Pinpoint the cell where the given text exists, returning its (X, Y) midpoint coordinate. 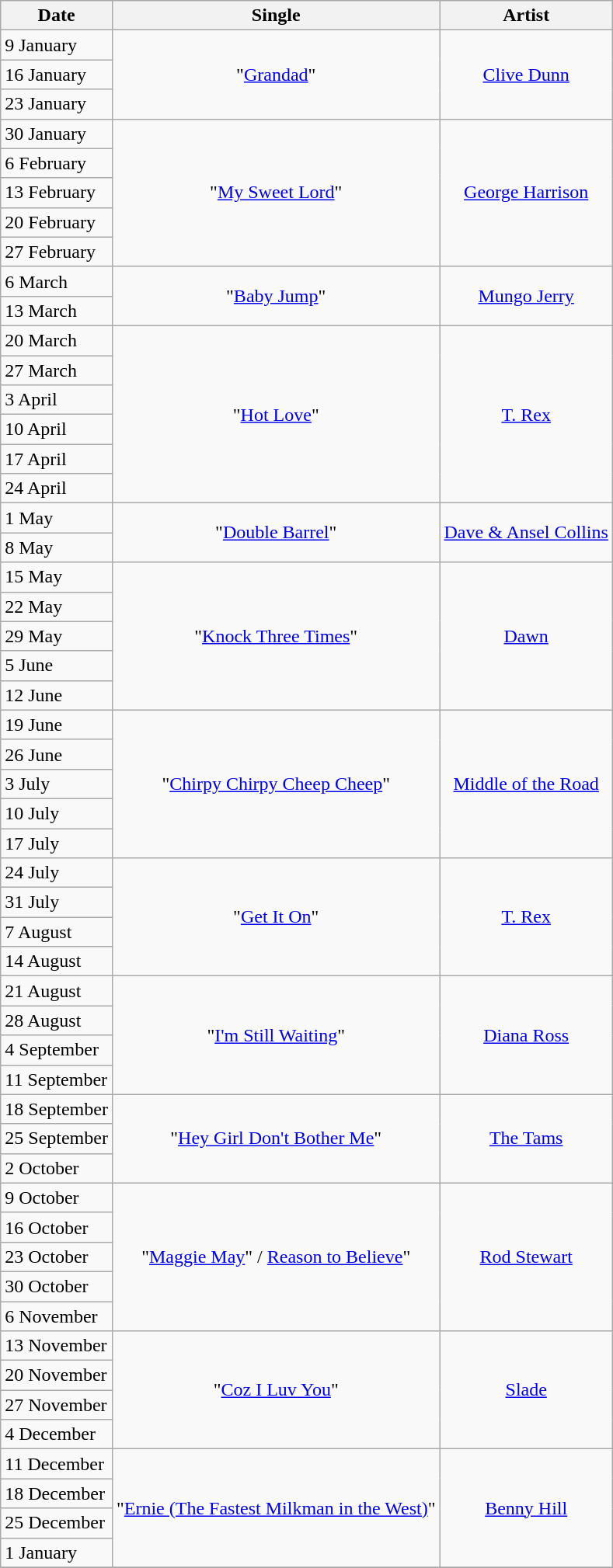
23 October (57, 1257)
22 May (57, 607)
20 November (57, 1375)
28 August (57, 1020)
Middle of the Road (526, 784)
15 May (57, 577)
24 July (57, 873)
4 September (57, 1050)
29 May (57, 636)
"Get It On" (276, 917)
17 July (57, 843)
18 December (57, 1493)
"Hey Girl Don't Bother Me" (276, 1139)
1 January (57, 1552)
"Chirpy Chirpy Cheep Cheep" (276, 784)
10 July (57, 813)
16 January (57, 75)
Diana Ross (526, 1035)
19 June (57, 725)
Single (276, 16)
"Knock Three Times" (276, 636)
2 October (57, 1168)
6 November (57, 1316)
11 December (57, 1464)
9 October (57, 1198)
31 July (57, 902)
Date (57, 16)
4 December (57, 1434)
Artist (526, 16)
25 December (57, 1523)
10 April (57, 429)
3 July (57, 784)
20 March (57, 340)
14 August (57, 961)
13 November (57, 1346)
27 February (57, 252)
6 February (57, 163)
Benny Hill (526, 1508)
Dave & Ansel Collins (526, 533)
13 February (57, 193)
7 August (57, 932)
12 June (57, 695)
25 September (57, 1139)
1 May (57, 518)
George Harrison (526, 193)
"I'm Still Waiting" (276, 1035)
"My Sweet Lord" (276, 193)
13 March (57, 311)
"Double Barrel" (276, 533)
30 January (57, 134)
Rod Stewart (526, 1257)
"Maggie May" / Reason to Believe" (276, 1257)
The Tams (526, 1139)
21 August (57, 991)
27 March (57, 370)
Clive Dunn (526, 75)
6 March (57, 281)
27 November (57, 1405)
30 October (57, 1286)
11 September (57, 1080)
9 January (57, 45)
8 May (57, 548)
3 April (57, 400)
16 October (57, 1227)
17 April (57, 459)
18 September (57, 1109)
Slade (526, 1390)
5 June (57, 666)
26 June (57, 754)
"Grandad" (276, 75)
20 February (57, 222)
23 January (57, 104)
24 April (57, 488)
Mungo Jerry (526, 296)
Dawn (526, 636)
"Hot Love" (276, 414)
"Ernie (The Fastest Milkman in the West)" (276, 1508)
"Coz I Luv You" (276, 1390)
"Baby Jump" (276, 296)
